Capture the cell that displays the provided text and extract its [X, Y] central coordinate. 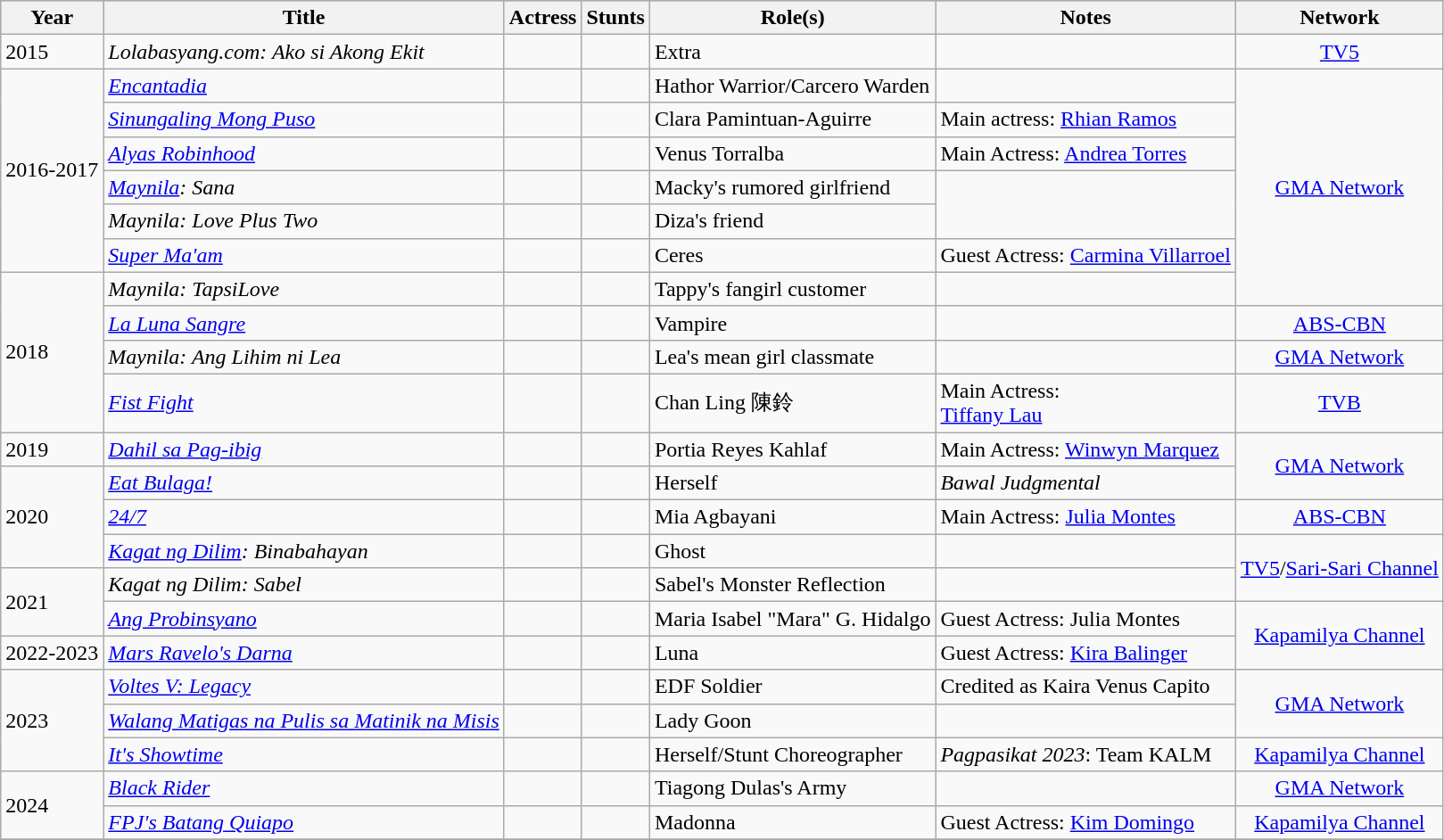
Sinungaling Mong Puso [304, 119]
Kagat ng Dilim: Sabel [304, 585]
Guest Actress: Kira Balinger [1085, 653]
Fist Fight [304, 403]
2024 [52, 805]
Credited as Kaira Venus Capito [1085, 687]
TV5/Sari-Sari Channel [1340, 568]
Lea's mean girl classmate [792, 357]
Super Ma'am [304, 255]
Herself/Stunt Choreographer [792, 754]
EDF Soldier [792, 687]
Walang Matigas na Pulis sa Matinik na Misis [304, 721]
La Luna Sangre [304, 323]
Clara Pamintuan-Aguirre [792, 119]
Portia Reyes Kahlaf [792, 449]
Network [1340, 18]
Voltes V: Legacy [304, 687]
Macky's rumored girlfriend [792, 187]
Sabel's Monster Reflection [792, 585]
Guest Actress: Julia Montes [1085, 619]
Pagpasikat 2023: Team KALM [1085, 754]
Herself [792, 483]
2016-2017 [52, 170]
Vampire [792, 323]
Maynila: TapsiLove [304, 289]
2020 [52, 517]
Maynila: Sana [304, 187]
Madonna [792, 822]
Lady Goon [792, 721]
Chan Ling 陳鈴 [792, 403]
Black Rider [304, 788]
Extra [792, 52]
Maynila: Love Plus Two [304, 221]
Diza's friend [792, 221]
Year [52, 18]
Mia Agbayani [792, 517]
Encantadia [304, 86]
It's Showtime [304, 754]
2019 [52, 449]
Kagat ng Dilim: Binabahayan [304, 551]
Role(s) [792, 18]
Guest Actress: Kim Domingo [1085, 822]
Maynila: Ang Lihim ni Lea [304, 357]
Stunts [615, 18]
Alyas Robinhood [304, 153]
Main Actress: Andrea Torres [1085, 153]
Luna [792, 653]
Actress [542, 18]
2015 [52, 52]
Hathor Warrior/Carcero Warden [792, 86]
TV5 [1340, 52]
TVB [1340, 403]
Mars Ravelo's Darna [304, 653]
Venus Torralba [792, 153]
2023 [52, 721]
Maria Isabel "Mara" G. Hidalgo [792, 619]
Notes [1085, 18]
FPJ's Batang Quiapo [304, 822]
24/7 [304, 517]
2018 [52, 351]
Tappy's fangirl customer [792, 289]
Ceres [792, 255]
Main Actress: Winwyn Marquez [1085, 449]
Ang Probinsyano [304, 619]
Main Actress: Tiffany Lau [1085, 403]
2021 [52, 602]
Eat Bulaga! [304, 483]
Guest Actress: Carmina Villarroel [1085, 255]
Bawal Judgmental [1085, 483]
Main Actress: Julia Montes [1085, 517]
Title [304, 18]
Lolabasyang.com: Ako si Akong Ekit [304, 52]
Dahil sa Pag-ibig [304, 449]
2022-2023 [52, 653]
Main actress: Rhian Ramos [1085, 119]
Ghost [792, 551]
Tiagong Dulas's Army [792, 788]
